Provide the (X, Y) coordinate of the cell's center where the given text is located.  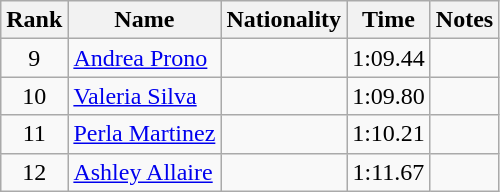
1:10.21 (389, 134)
Andrea Prono (144, 58)
Nationality (284, 20)
1:11.67 (389, 172)
Notes (464, 20)
Ashley Allaire (144, 172)
1:09.80 (389, 96)
9 (34, 58)
Perla Martinez (144, 134)
1:09.44 (389, 58)
Time (389, 20)
Valeria Silva (144, 96)
Rank (34, 20)
Name (144, 20)
10 (34, 96)
12 (34, 172)
11 (34, 134)
